Capture the cell that displays the provided text and extract its (x, y) central coordinate. 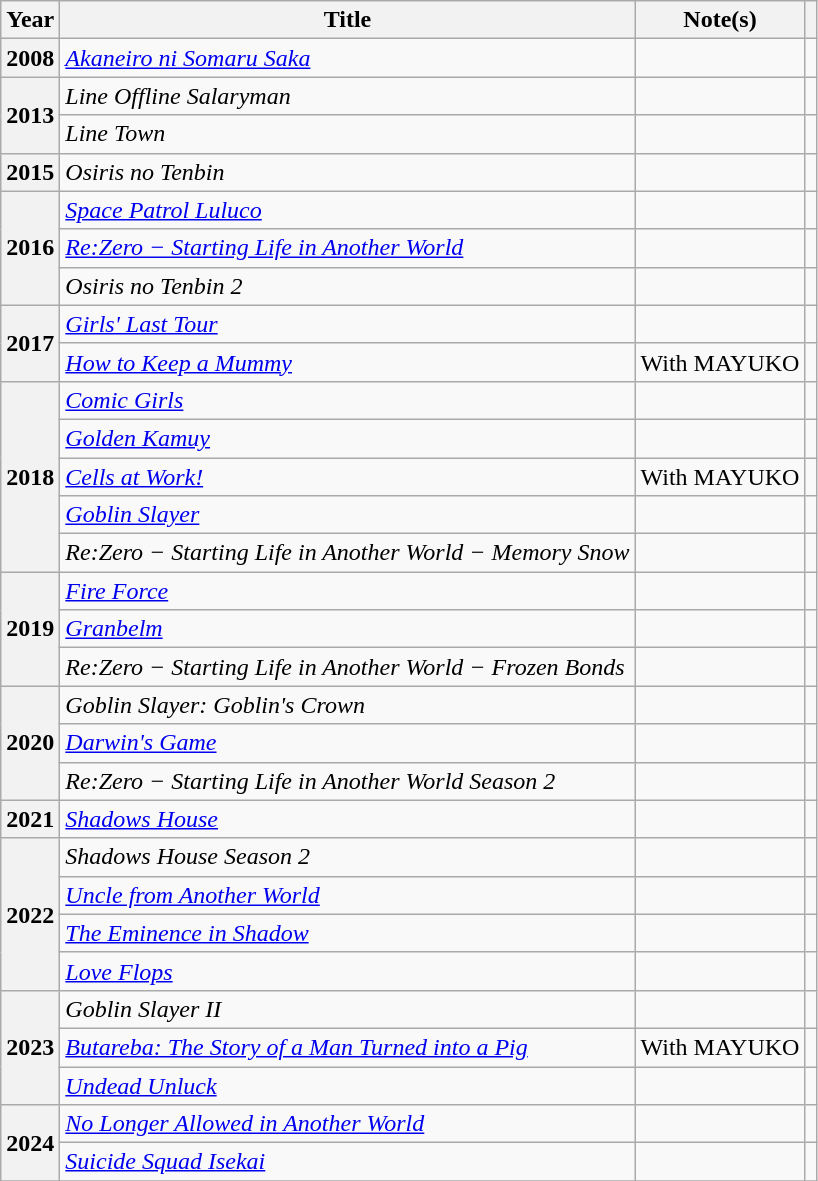
Suicide Squad Isekai (348, 1162)
2017 (30, 343)
Akaneiro ni Somaru Saka (348, 58)
Cells at Work! (348, 477)
Girls' Last Tour (348, 324)
Comic Girls (348, 400)
Butareba: The Story of a Man Turned into a Pig (348, 1047)
Re:Zero − Starting Life in Another World Season 2 (348, 781)
Re:Zero − Starting Life in Another World (348, 248)
2015 (30, 172)
2020 (30, 743)
Goblin Slayer II (348, 1009)
2019 (30, 629)
Osiris no Tenbin 2 (348, 286)
Re:Zero − Starting Life in Another World − Memory Snow (348, 553)
Shadows House Season 2 (348, 857)
Goblin Slayer: Goblin's Crown (348, 705)
Darwin's Game (348, 743)
2018 (30, 476)
2022 (30, 914)
2024 (30, 1143)
Goblin Slayer (348, 515)
The Eminence in Shadow (348, 933)
Space Patrol Luluco (348, 210)
Golden Kamuy (348, 438)
Uncle from Another World (348, 895)
Line Town (348, 134)
Note(s) (720, 20)
Line Offline Salaryman (348, 96)
2008 (30, 58)
2021 (30, 819)
Re:Zero − Starting Life in Another World − Frozen Bonds (348, 667)
2016 (30, 248)
Osiris no Tenbin (348, 172)
Title (348, 20)
No Longer Allowed in Another World (348, 1124)
Year (30, 20)
Fire Force (348, 591)
Granbelm (348, 629)
2013 (30, 115)
Love Flops (348, 971)
How to Keep a Mummy (348, 362)
2023 (30, 1047)
Shadows House (348, 819)
Undead Unluck (348, 1085)
